For the text-containing cell, return its midpoint in (X, Y) coordinate format. 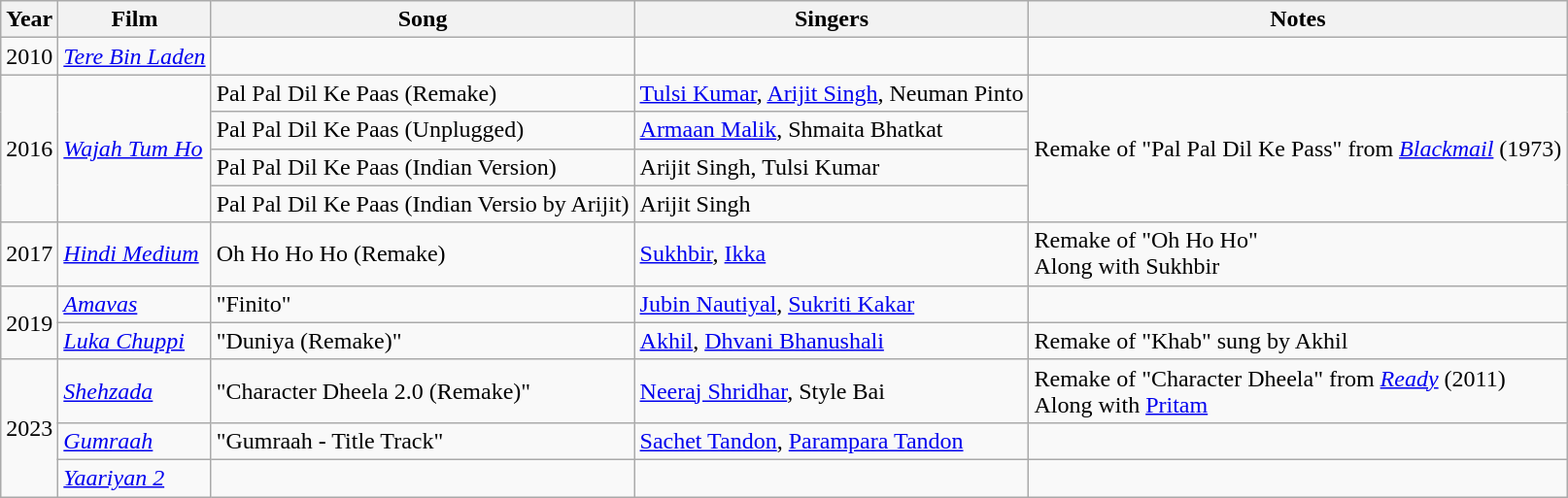
Arijit Singh, Tulsi Kumar (832, 167)
"Gumraah - Title Track" (423, 441)
Sachet Tandon, Parampara Tandon (832, 441)
Remake of "Khab" sung by Akhil (1298, 341)
Year (29, 19)
2019 (29, 322)
Shehzada (134, 390)
Pal Pal Dil Ke Paas (Indian Version) (423, 167)
Armaan Malik, Shmaita Bhatkat (832, 130)
Film (134, 19)
Pal Pal Dil Ke Paas (Unplugged) (423, 130)
Arijit Singh (832, 204)
"Character Dheela 2.0 (Remake)" (423, 390)
Tere Bin Laden (134, 56)
Notes (1298, 19)
Pal Pal Dil Ke Paas (Indian Versio by Arijit) (423, 204)
Tulsi Kumar, Arijit Singh, Neuman Pinto (832, 93)
Sukhbir, Ikka (832, 254)
Remake of "Pal Pal Dil Ke Pass" from Blackmail (1973) (1298, 149)
Singers (832, 19)
Wajah Tum Ho (134, 149)
Remake of "Oh Ho Ho"Along with Sukhbir (1298, 254)
"Duniya (Remake)" (423, 341)
Amavas (134, 304)
Yaariyan 2 (134, 478)
Song (423, 19)
Jubin Nautiyal, Sukriti Kakar (832, 304)
2016 (29, 149)
Pal Pal Dil Ke Paas (Remake) (423, 93)
Remake of "Character Dheela" from Ready (2011)Along with Pritam (1298, 390)
Neeraj Shridhar, Style Bai (832, 390)
2010 (29, 56)
Akhil, Dhvani Bhanushali (832, 341)
Luka Chuppi (134, 341)
2023 (29, 427)
Oh Ho Ho Ho (Remake) (423, 254)
Gumraah (134, 441)
Hindi Medium (134, 254)
2017 (29, 254)
"Finito" (423, 304)
